From the cell containing the given text, extract its center point as [x, y] coordinate. 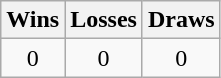
Draws [181, 20]
Wins [33, 20]
Losses [104, 20]
